Return (x, y) of the center of cell containing provided text 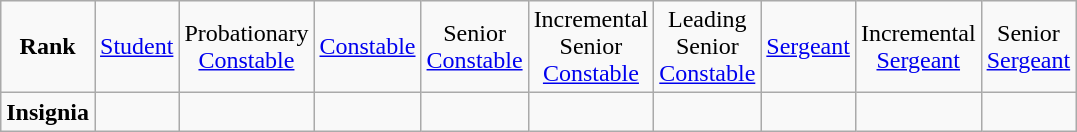
Leading Senior Constable (708, 47)
Sergeant (808, 47)
SeniorSergeant (1028, 47)
Student (137, 47)
Constable (368, 47)
Rank (48, 47)
Insignia (48, 112)
Probationary Constable (246, 47)
Senior Constable (474, 47)
Incremental SeniorConstable (591, 47)
IncrementalSergeant (918, 47)
